Extract the [x, y] coordinate from the center of the cell holding the provided text.  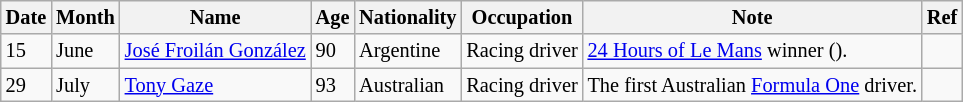
Tony Gaze [216, 85]
Age [333, 17]
Australian [408, 85]
Occupation [522, 17]
José Froilán González [216, 51]
24 Hours of Le Mans winner (). [752, 51]
15 [26, 51]
Month [86, 17]
Ref [942, 17]
Nationality [408, 17]
Argentine [408, 51]
July [86, 85]
90 [333, 51]
Name [216, 17]
Date [26, 17]
June [86, 51]
The first Australian Formula One driver. [752, 85]
Note [752, 17]
93 [333, 85]
29 [26, 85]
